For the text-containing cell, return its midpoint in [x, y] coordinate format. 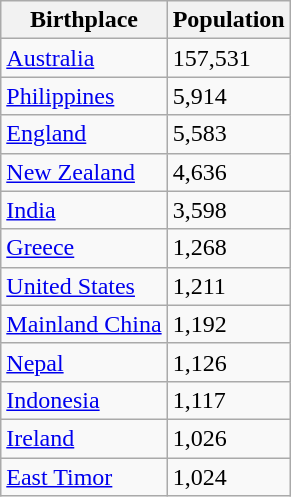
5,914 [228, 96]
1,192 [228, 324]
Indonesia [84, 400]
India [84, 210]
4,636 [228, 172]
New Zealand [84, 172]
1,024 [228, 477]
157,531 [228, 58]
Ireland [84, 438]
Mainland China [84, 324]
1,211 [228, 286]
Australia [84, 58]
England [84, 134]
1,268 [228, 248]
Population [228, 20]
1,117 [228, 400]
Nepal [84, 362]
1,126 [228, 362]
1,026 [228, 438]
5,583 [228, 134]
Birthplace [84, 20]
Philippines [84, 96]
United States [84, 286]
Greece [84, 248]
3,598 [228, 210]
East Timor [84, 477]
